Extract the [X, Y] coordinate from the center of the cell holding the provided text.  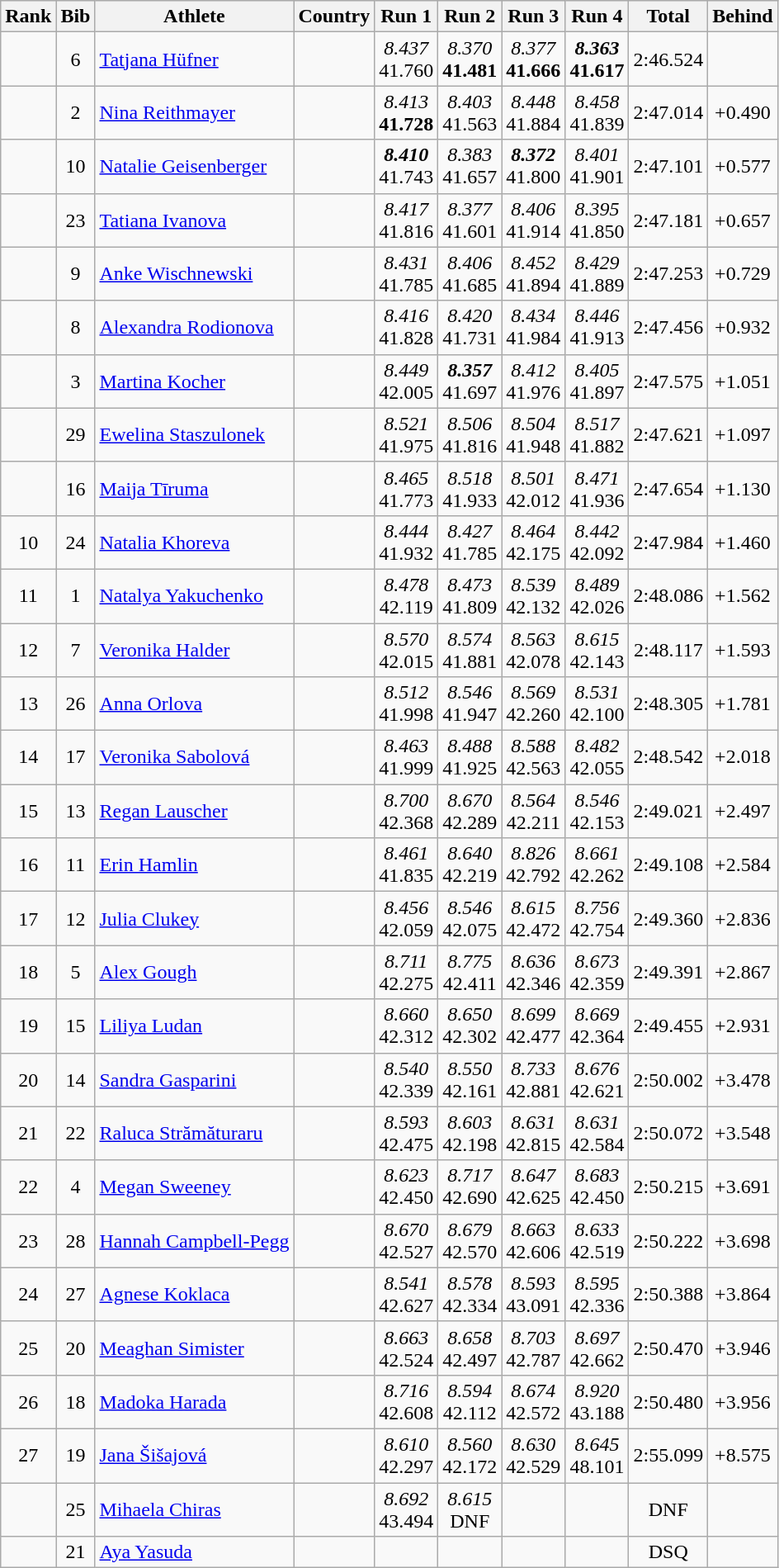
+3.478 [743, 1080]
2:47.575 [668, 381]
Erin Hamlin [195, 865]
8.615DNF [470, 1509]
8.48841.925 [470, 758]
+0.932 [743, 327]
+3.956 [743, 1402]
8.50142.012 [533, 489]
8.37241.800 [533, 167]
+1.130 [743, 489]
+1.460 [743, 542]
2:49.455 [668, 1026]
8 [76, 327]
8.38341.657 [470, 167]
8.57042.015 [406, 649]
+2.584 [743, 865]
8.77542.411 [470, 973]
8.63142.584 [597, 1133]
2:47.101 [668, 167]
8.47141.936 [597, 489]
8.58842.563 [533, 758]
Agnese Koklaca [195, 1295]
8.67942.570 [470, 1240]
8.62342.450 [406, 1187]
2:47.181 [668, 220]
8.56942.260 [533, 703]
8.57842.334 [470, 1295]
8.65842.497 [470, 1348]
Maija Tīruma [195, 489]
8.63342.519 [597, 1240]
+2.836 [743, 918]
28 [76, 1240]
Sandra Gasparini [195, 1080]
8.37041.481 [470, 59]
2:50.470 [668, 1348]
2:49.391 [668, 973]
8.60342.198 [470, 1133]
+0.577 [743, 167]
9 [76, 274]
8.68342.450 [597, 1187]
8.40141.901 [597, 167]
8.51241.998 [406, 703]
8.64742.625 [533, 1187]
Natalya Yakuchenko [195, 596]
5 [76, 973]
8.63142.815 [533, 1133]
8.661 42.262 [597, 865]
+1.593 [743, 649]
Rank [28, 17]
8.66942.364 [597, 1026]
8.59542.336 [597, 1295]
Hannah Campbell-Pegg [195, 1240]
8.64548.101 [597, 1455]
Run 1 [406, 17]
8.50641.816 [470, 434]
Regan Lauscher [195, 811]
Meaghan Simister [195, 1348]
8.63042.529 [533, 1455]
Julia Clukey [195, 918]
2:50.215 [668, 1187]
8.52141.975 [406, 434]
8.67442.572 [533, 1402]
2:47.253 [668, 274]
8.61042.297 [406, 1455]
8.71742.690 [470, 1187]
8.35741.697 [470, 381]
2:48.086 [668, 596]
2:49.108 [668, 865]
DNF [668, 1509]
Ewelina Staszulonek [195, 434]
Veronika Sabolová [195, 758]
Natalia Khoreva [195, 542]
8.43441.984 [533, 327]
8.71642.608 [406, 1402]
8.48242.055 [597, 758]
8.46141.835 [406, 865]
8.59343.091 [533, 1295]
Run 2 [470, 17]
+2.867 [743, 973]
8.43141.785 [406, 274]
2:50.388 [668, 1295]
8.43741.760 [406, 59]
4 [76, 1187]
8.61542.472 [533, 918]
8.67042.527 [406, 1240]
8.46341.999 [406, 758]
8.70342.787 [533, 1348]
2:55.099 [668, 1455]
8.71142.275 [406, 973]
8.54641.947 [470, 703]
8.50441.948 [533, 434]
2:50.002 [668, 1080]
2:48.542 [668, 758]
+1.051 [743, 381]
Mihaela Chiras [195, 1509]
8.45841.839 [597, 112]
8.70042.368 [406, 811]
8.66042.312 [406, 1026]
8.53942.132 [533, 596]
Behind [743, 17]
8.39541.850 [597, 220]
8.92043.188 [597, 1402]
2:47.456 [668, 327]
2:47.014 [668, 112]
8.47842.119 [406, 596]
2:50.222 [668, 1240]
1 [76, 596]
2:49.360 [668, 918]
Megan Sweeney [195, 1187]
+0.490 [743, 112]
8.54142.627 [406, 1295]
8.48942.026 [597, 596]
8.67642.621 [597, 1080]
Bib [76, 17]
8.54042.339 [406, 1080]
Anna Orlova [195, 703]
8.46541.773 [406, 489]
8.57441.881 [470, 649]
8.42041.731 [470, 327]
2:47.984 [668, 542]
8.45241.894 [533, 274]
8.66342.524 [406, 1348]
8.53142.100 [597, 703]
Jana Šišajová [195, 1455]
+1.781 [743, 703]
Tatjana Hüfner [195, 59]
Liliya Ludan [195, 1026]
8.65042.302 [470, 1026]
+3.691 [743, 1187]
8.41641.828 [406, 327]
DSQ [668, 1552]
2:48.117 [668, 649]
+8.575 [743, 1455]
8.54642.075 [470, 918]
+0.657 [743, 220]
8.54642.153 [597, 811]
8.67342.359 [597, 973]
Veronika Halder [195, 649]
Run 3 [533, 17]
2:49.021 [668, 811]
+2.018 [743, 758]
8.363 41.617 [597, 59]
8.59442.112 [470, 1402]
Country [334, 17]
8.44441.932 [406, 542]
8.40641.914 [533, 220]
8.73342.881 [533, 1080]
8.42941.889 [597, 274]
8.69942.477 [533, 1026]
2:50.480 [668, 1402]
2:46.524 [668, 59]
8.66342.606 [533, 1240]
7 [76, 649]
8.44641.913 [597, 327]
8.56342.078 [533, 649]
+1.562 [743, 596]
Natalie Geisenberger [195, 167]
8.41341.728 [406, 112]
8.51741.882 [597, 434]
2:48.305 [668, 703]
+2.931 [743, 1026]
Anke Wischnewski [195, 274]
8.55042.161 [470, 1080]
8.59342.475 [406, 1133]
8.37741.601 [470, 220]
Alex Gough [195, 973]
2:50.072 [668, 1133]
8.44942.005 [406, 381]
2:47.654 [668, 489]
8.51841.933 [470, 489]
8.40641.685 [470, 274]
Tatiana Ivanova [195, 220]
8.82642.792 [533, 865]
Aya Yasuda [195, 1552]
29 [76, 434]
6 [76, 59]
+3.864 [743, 1295]
8.615 42.143 [597, 649]
Alexandra Rodionova [195, 327]
Raluca Strămăturaru [195, 1133]
8.44242.092 [597, 542]
+0.729 [743, 274]
8.63642.346 [533, 973]
+3.548 [743, 1133]
8.37741.666 [533, 59]
8.47341.809 [470, 596]
8.45642.059 [406, 918]
Total [668, 17]
Martina Kocher [195, 381]
8.64042.219 [470, 865]
8.69243.494 [406, 1509]
8.46442.175 [533, 542]
2 [76, 112]
+3.698 [743, 1240]
8.42741.785 [470, 542]
8.69742.662 [597, 1348]
8.40541.897 [597, 381]
8.41241.976 [533, 381]
Nina Reithmayer [195, 112]
Madoka Harada [195, 1402]
3 [76, 381]
2:47.621 [668, 434]
+2.497 [743, 811]
Run 4 [597, 17]
+3.946 [743, 1348]
8.56042.172 [470, 1455]
8.56442.211 [533, 811]
8.41741.816 [406, 220]
Athlete [195, 17]
8.44841.884 [533, 112]
8.40341.563 [470, 112]
8.67042.289 [470, 811]
+1.097 [743, 434]
8.75642.754 [597, 918]
8.41041.743 [406, 167]
